Output the [x, y] coordinate of the center of the cell containing the given text.  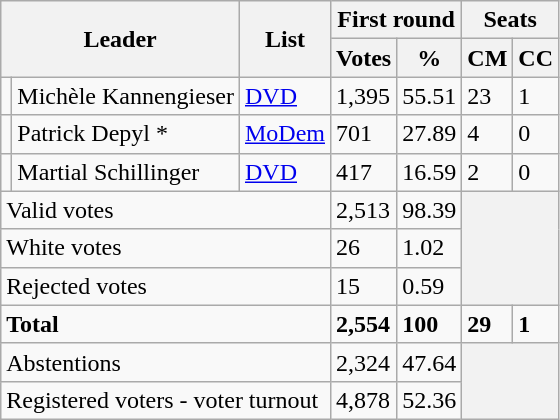
4,878 [364, 400]
100 [430, 324]
List [284, 39]
2,324 [364, 362]
29 [488, 324]
Seats [510, 20]
4 [488, 134]
27.89 [430, 134]
CM [488, 58]
55.51 [430, 96]
2 [488, 172]
Leader [120, 39]
2,554 [364, 324]
Rejected votes [166, 286]
Abstentions [166, 362]
Valid votes [166, 210]
26 [364, 248]
CC [536, 58]
Registered voters - voter turnout [166, 400]
Votes [364, 58]
Martial Schillinger [126, 172]
2,513 [364, 210]
47.64 [430, 362]
MoDem [284, 134]
1.02 [430, 248]
Patrick Depyl * [126, 134]
701 [364, 134]
Michèle Kannengieser [126, 96]
White votes [166, 248]
% [430, 58]
0.59 [430, 286]
98.39 [430, 210]
52.36 [430, 400]
417 [364, 172]
Total [166, 324]
16.59 [430, 172]
23 [488, 96]
1,395 [364, 96]
15 [364, 286]
First round [396, 20]
